Extract the (X, Y) coordinate from the center of the cell holding the provided text.  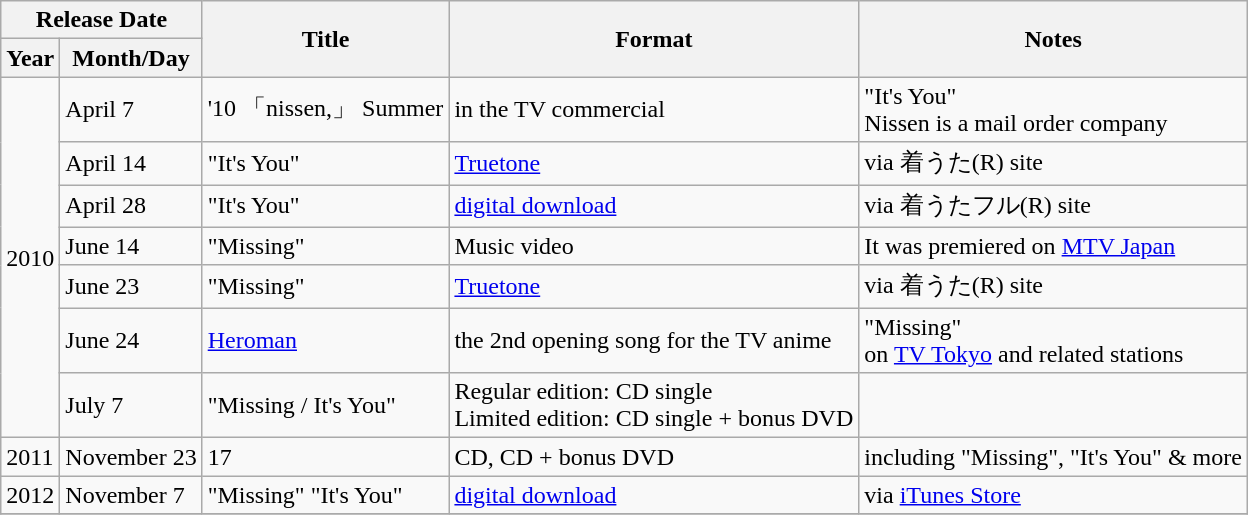
'10 「nissen,」 Summer (326, 110)
via 着うたフル(R) site (1054, 206)
via iTunes Store (1054, 495)
"Missing / It's You" (326, 406)
in the TV commercial (654, 110)
November 7 (131, 495)
Regular edition: CD single Limited edition: CD single + bonus DVD (654, 406)
April 7 (131, 110)
April 28 (131, 206)
Music video (654, 246)
17 (326, 457)
It was premiered on MTV Japan (1054, 246)
"Missing" "It's You" (326, 495)
Release Date (102, 20)
April 14 (131, 164)
CD, CD + bonus DVD (654, 457)
2012 (30, 495)
Month/Day (131, 58)
2010 (30, 258)
Title (326, 39)
November 23 (131, 457)
Format (654, 39)
2011 (30, 457)
Year (30, 58)
June 14 (131, 246)
the 2nd opening song for the TV anime (654, 340)
Heroman (326, 340)
"Missing" on TV Tokyo and related stations (1054, 340)
Notes (1054, 39)
including "Missing", "It's You" & more (1054, 457)
July 7 (131, 406)
June 24 (131, 340)
"It's You" Nissen is a mail order company (1054, 110)
June 23 (131, 286)
